Pinpoint the cell where the given text exists, returning its [x, y] midpoint coordinate. 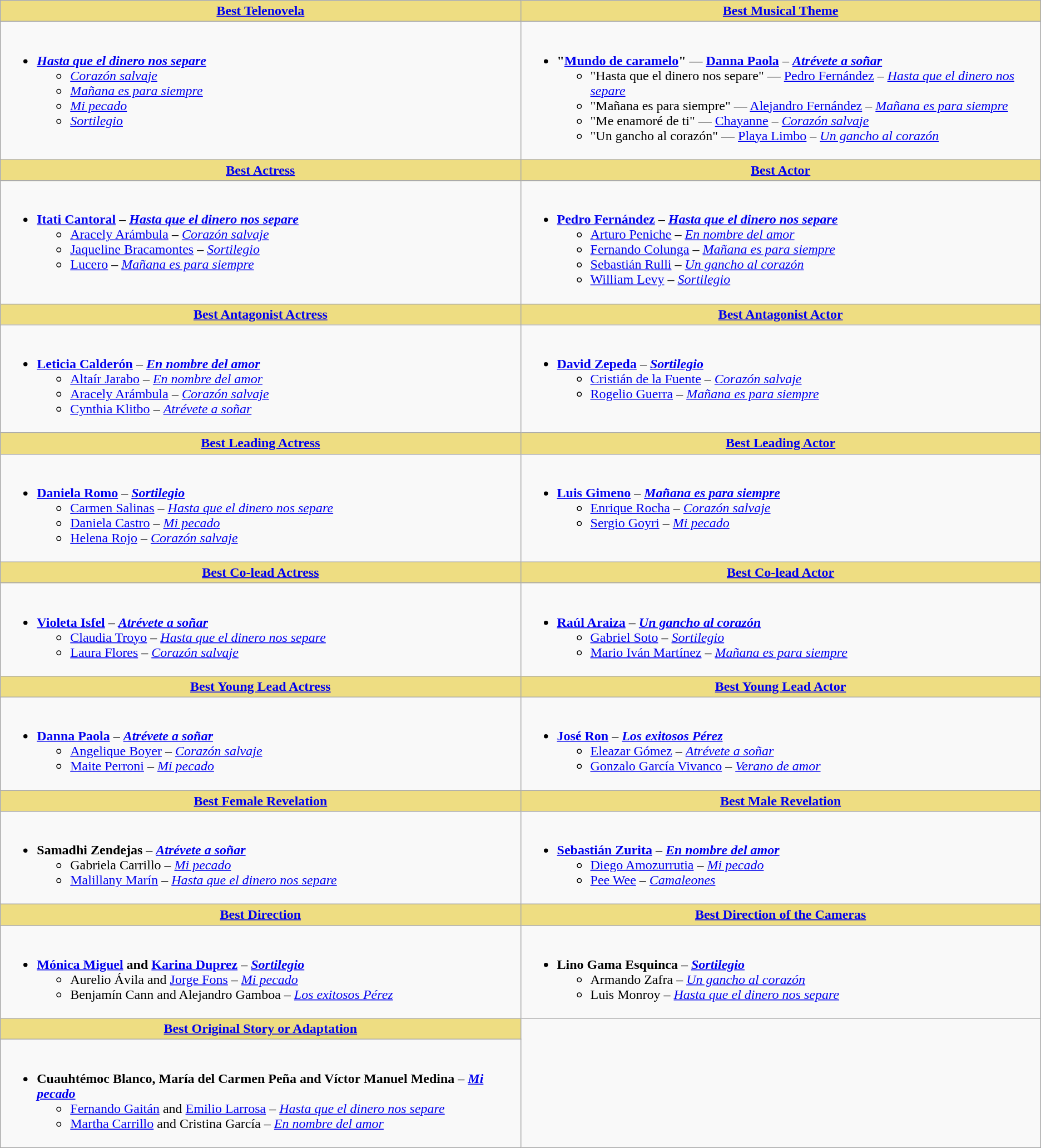
Best Young Lead Actor [781, 686]
Best Original Story or Adaptation [260, 1029]
Best Male Revelation [781, 800]
Best Co-lead Actor [781, 572]
Best Young Lead Actress [260, 686]
Best Actress [260, 170]
Best Antagonist Actor [781, 314]
Itati Cantoral – Hasta que el dinero nos separeAracely Arámbula – Corazón salvajeJaqueline Bracamontes – SortilegioLucero – Mañana es para siempre [260, 243]
Best Direction of the Cameras [781, 915]
Samadhi Zendejas – Atrévete a soñarGabriela Carrillo – Mi pecadoMalillany Marín – Hasta que el dinero nos separe [260, 858]
José Ron – Los exitosos PérezEleazar Gómez – Atrévete a soñarGonzalo García Vivanco – Verano de amor [781, 743]
Leticia Calderón – En nombre del amorAltaír Jarabo – En nombre del amorAracely Arámbula – Corazón salvajeCynthia Klitbo – Atrévete a soñar [260, 379]
Best Leading Actor [781, 443]
Daniela Romo – SortilegioCarmen Salinas – Hasta que el dinero nos separeDaniela Castro – Mi pecadoHelena Rojo – Corazón salvaje [260, 508]
Best Female Revelation [260, 800]
Best Musical Theme [781, 11]
Mónica Miguel and Karina Duprez – SortilegioAurelio Ávila and Jorge Fons – Mi pecadoBenjamín Cann and Alejandro Gamboa – Los exitosos Pérez [260, 972]
Best Telenovela [260, 11]
Lino Gama Esquinca – SortilegioArmando Zafra – Un gancho al corazónLuis Monroy – Hasta que el dinero nos separe [781, 972]
Best Direction [260, 915]
Luis Gimeno – Mañana es para siempreEnrique Rocha – Corazón salvajeSergio Goyri – Mi pecado [781, 508]
Best Antagonist Actress [260, 314]
Sebastián Zurita – En nombre del amorDiego Amozurrutia – Mi pecadoPee Wee – Camaleones [781, 858]
Danna Paola – Atrévete a soñarAngelique Boyer – Corazón salvajeMaite Perroni – Mi pecado [260, 743]
Violeta Isfel – Atrévete a soñarClaudia Troyo – Hasta que el dinero nos separeLaura Flores – Corazón salvaje [260, 630]
Hasta que el dinero nos separeCorazón salvajeMañana es para siempreMi pecadoSortilegio [260, 91]
Best Co-lead Actress [260, 572]
Best Actor [781, 170]
Best Leading Actress [260, 443]
David Zepeda – SortilegioCristián de la Fuente – Corazón salvajeRogelio Guerra – Mañana es para siempre [781, 379]
Raúl Araiza – Un gancho al corazónGabriel Soto – SortilegioMario Iván Martínez – Mañana es para siempre [781, 630]
